Detect which cell encompasses the target text, then output its [x, y] center coordinate. 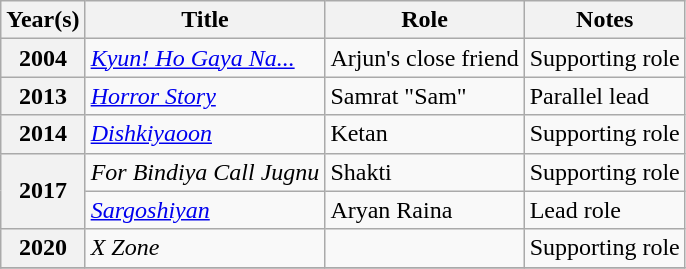
Aryan Raina [424, 210]
2017 [43, 191]
Parallel lead [604, 96]
Horror Story [205, 96]
Arjun's close friend [424, 58]
Year(s) [43, 20]
2014 [43, 134]
2004 [43, 58]
Sargoshiyan [205, 210]
Ketan [424, 134]
2020 [43, 248]
Dishkiyaoon [205, 134]
Role [424, 20]
Kyun! Ho Gaya Na... [205, 58]
Notes [604, 20]
2013 [43, 96]
Samrat "Sam" [424, 96]
For Bindiya Call Jugnu [205, 172]
Shakti [424, 172]
X Zone [205, 248]
Lead role [604, 210]
Title [205, 20]
